Scan for the cell matching the given text and deliver its (x, y) coordinate at center. 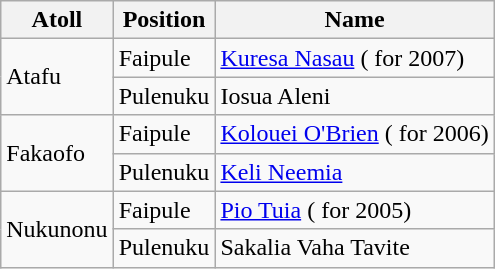
Atoll (57, 20)
Iosua Aleni (354, 96)
Atafu (57, 77)
Pio Tuia ( for 2005) (354, 210)
Position (164, 20)
Keli Neemia (354, 172)
Fakaofo (57, 153)
Nukunonu (57, 229)
Sakalia Vaha Tavite (354, 248)
Kuresa Nasau ( for 2007) (354, 58)
Kolouei O'Brien ( for 2006) (354, 134)
Name (354, 20)
